Determine the (X, Y) coordinate at the center of the cell enclosing the given text.  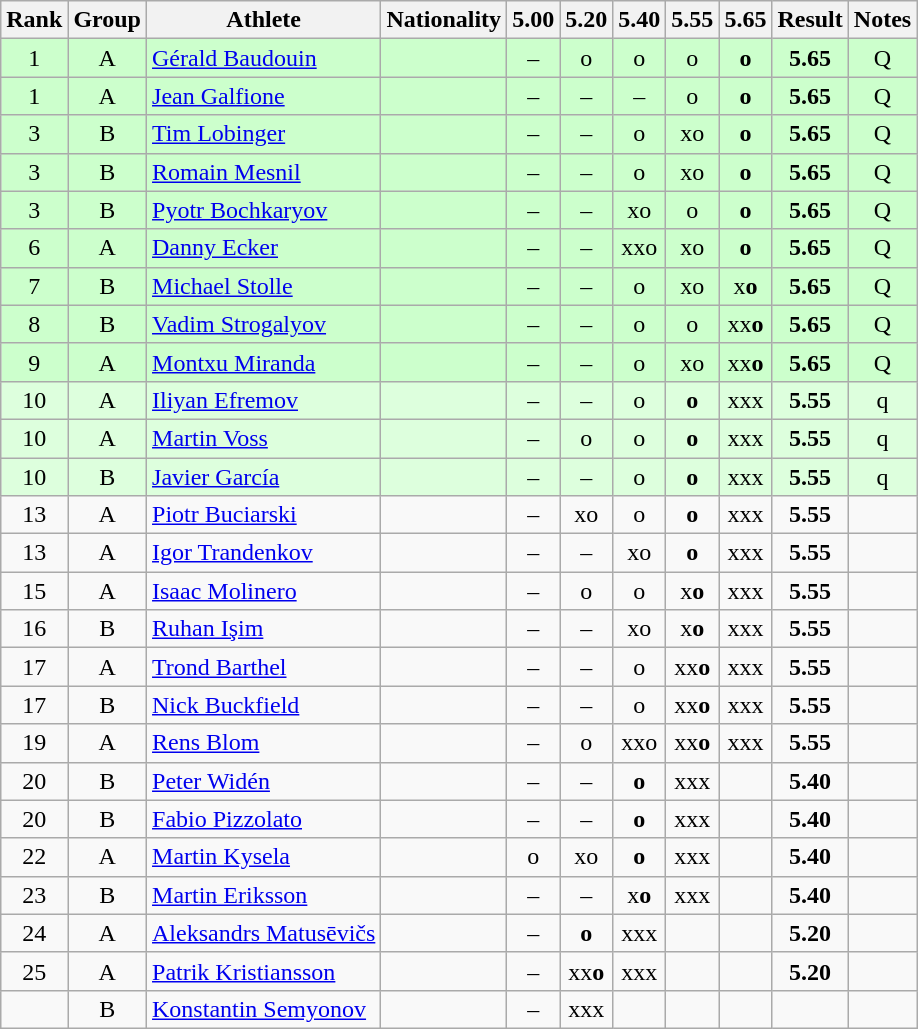
Konstantin Semyonov (264, 1009)
7 (34, 286)
Rens Blom (264, 743)
19 (34, 743)
Fabio Pizzolato (264, 819)
23 (34, 895)
Igor Trandenkov (264, 553)
6 (34, 248)
Result (810, 20)
Martin Kysela (264, 857)
25 (34, 971)
Athlete (264, 20)
Group (108, 20)
15 (34, 591)
Ruhan Işim (264, 629)
Martin Voss (264, 438)
Montxu Miranda (264, 362)
Vadim Strogalyov (264, 324)
24 (34, 933)
Nationality (444, 20)
Jean Galfione (264, 96)
Gérald Baudouin (264, 58)
9 (34, 362)
Notes (882, 20)
Isaac Molinero (264, 591)
Aleksandrs Matusēvičs (264, 933)
Rank (34, 20)
Romain Mesnil (264, 172)
16 (34, 629)
Martin Eriksson (264, 895)
8 (34, 324)
Michael Stolle (264, 286)
Piotr Buciarski (264, 515)
Patrik Kristiansson (264, 971)
Pyotr Bochkaryov (264, 210)
Nick Buckfield (264, 705)
22 (34, 857)
Danny Ecker (264, 248)
5.00 (534, 20)
Tim Lobinger (264, 134)
Javier García (264, 477)
Iliyan Efremov (264, 400)
Trond Barthel (264, 667)
Peter Widén (264, 781)
